Return [X, Y] of the center of cell containing provided text 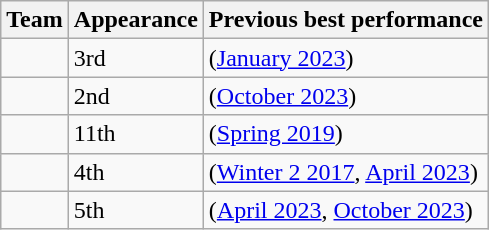
Previous best performance [346, 20]
(October 2023) [346, 96]
Appearance [136, 20]
5th [136, 210]
Team [35, 20]
(April 2023, October 2023) [346, 210]
3rd [136, 58]
2nd [136, 96]
(January 2023) [346, 58]
(Winter 2 2017, April 2023) [346, 172]
11th [136, 134]
(Spring 2019) [346, 134]
4th [136, 172]
